Find where the given text appears and provide that cell's center as [x, y] coordinate. 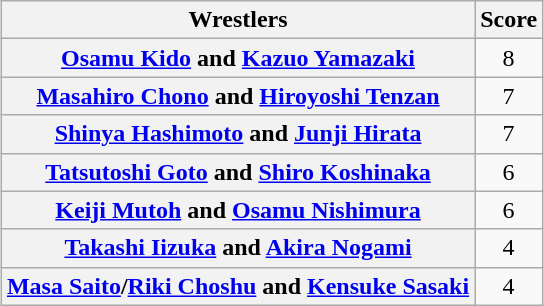
Wrestlers [238, 20]
Tatsutoshi Goto and Shiro Koshinaka [238, 172]
Masa Saito/Riki Choshu and Kensuke Sasaki [238, 286]
Osamu Kido and Kazuo Yamazaki [238, 58]
Takashi Iizuka and Akira Nogami [238, 248]
8 [509, 58]
Score [509, 20]
Keiji Mutoh and Osamu Nishimura [238, 210]
Shinya Hashimoto and Junji Hirata [238, 134]
Masahiro Chono and Hiroyoshi Tenzan [238, 96]
